For the text-containing cell, return its midpoint in (x, y) coordinate format. 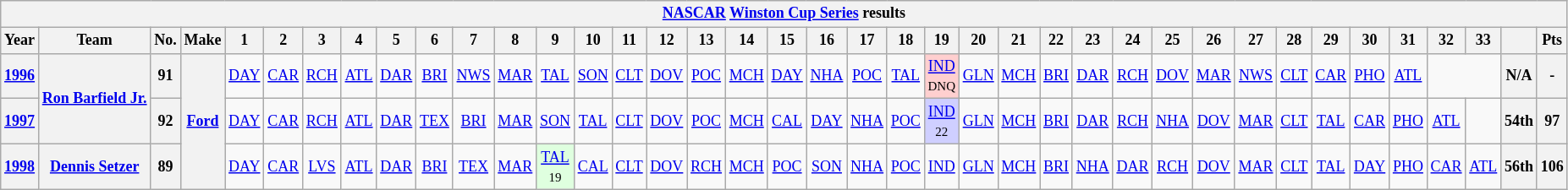
1996 (20, 76)
IND22 (941, 122)
INDDNQ (941, 76)
14 (746, 41)
1997 (20, 122)
5 (396, 41)
2 (283, 41)
N/A (1520, 76)
89 (166, 166)
106 (1552, 166)
13 (707, 41)
56th (1520, 166)
10 (592, 41)
17 (867, 41)
1 (245, 41)
Year (20, 41)
LVS (322, 166)
8 (515, 41)
29 (1331, 41)
32 (1446, 41)
21 (1019, 41)
97 (1552, 122)
30 (1370, 41)
3 (322, 41)
IND (941, 166)
26 (1213, 41)
92 (166, 122)
No. (166, 41)
27 (1256, 41)
Team (95, 41)
- (1552, 76)
Make (203, 41)
12 (667, 41)
18 (905, 41)
Pts (1552, 41)
28 (1295, 41)
15 (787, 41)
Ford (203, 122)
7 (474, 41)
24 (1132, 41)
20 (978, 41)
54th (1520, 122)
11 (630, 41)
NASCAR Winston Cup Series results (784, 14)
19 (941, 41)
33 (1483, 41)
1998 (20, 166)
91 (166, 76)
9 (555, 41)
22 (1056, 41)
TAL19 (555, 166)
Dennis Setzer (95, 166)
25 (1173, 41)
6 (435, 41)
23 (1092, 41)
4 (359, 41)
31 (1408, 41)
16 (827, 41)
Ron Barfield Jr. (95, 98)
